From the cell containing the given text, extract its center point as [X, Y] coordinate. 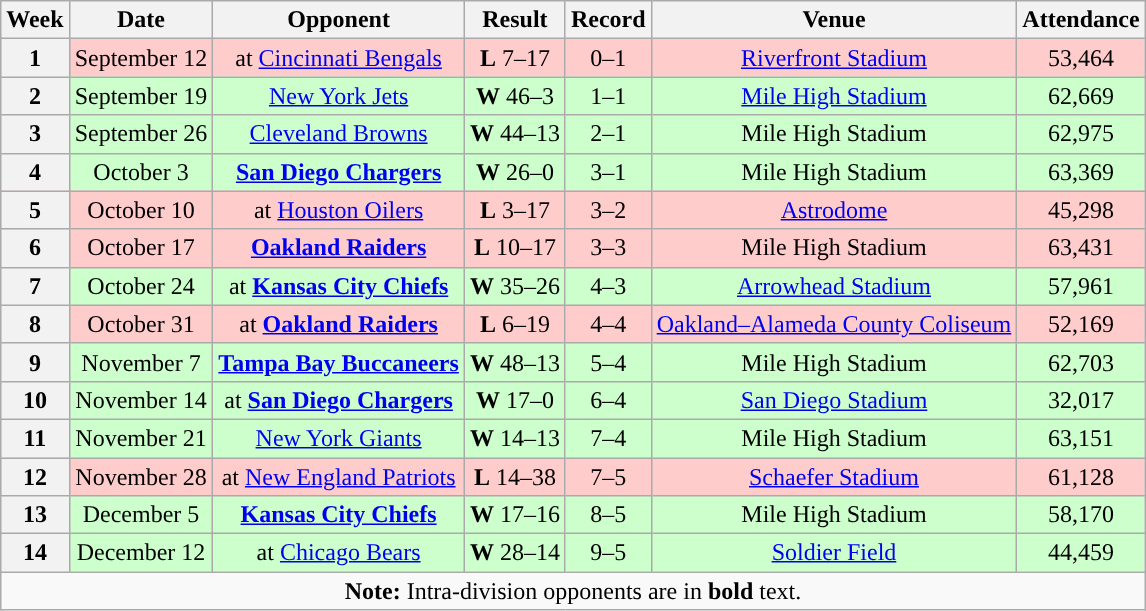
September 12 [141, 58]
13 [35, 515]
63,369 [1081, 172]
November 21 [141, 438]
Week [35, 20]
5 [35, 210]
New York Giants [339, 438]
San Diego Chargers [339, 172]
62,703 [1081, 362]
October 24 [141, 286]
4 [35, 172]
November 14 [141, 400]
53,464 [1081, 58]
W 17–0 [514, 400]
Astrodome [834, 210]
12 [35, 477]
7–5 [608, 477]
at Chicago Bears [339, 553]
at New England Patriots [339, 477]
at Oakland Raiders [339, 324]
Soldier Field [834, 553]
Schaefer Stadium [834, 477]
Opponent [339, 20]
W 28–14 [514, 553]
October 10 [141, 210]
W 14–13 [514, 438]
52,169 [1081, 324]
Oakland Raiders [339, 248]
at Cincinnati Bengals [339, 58]
L 3–17 [514, 210]
October 3 [141, 172]
Arrowhead Stadium [834, 286]
2–1 [608, 134]
58,170 [1081, 515]
November 28 [141, 477]
at Kansas City Chiefs [339, 286]
3 [35, 134]
11 [35, 438]
W 35–26 [514, 286]
Date [141, 20]
62,669 [1081, 96]
7 [35, 286]
Attendance [1081, 20]
L 6–19 [514, 324]
New York Jets [339, 96]
September 19 [141, 96]
L 14–38 [514, 477]
at San Diego Chargers [339, 400]
1 [35, 58]
W 26–0 [514, 172]
W 46–3 [514, 96]
9–5 [608, 553]
57,961 [1081, 286]
45,298 [1081, 210]
Record [608, 20]
December 12 [141, 553]
10 [35, 400]
8–5 [608, 515]
December 5 [141, 515]
October 31 [141, 324]
L 7–17 [514, 58]
September 26 [141, 134]
Kansas City Chiefs [339, 515]
Cleveland Browns [339, 134]
W 48–13 [514, 362]
6 [35, 248]
6–4 [608, 400]
3–2 [608, 210]
October 17 [141, 248]
1–1 [608, 96]
4–4 [608, 324]
3–1 [608, 172]
L 10–17 [514, 248]
63,431 [1081, 248]
5–4 [608, 362]
at Houston Oilers [339, 210]
San Diego Stadium [834, 400]
8 [35, 324]
November 7 [141, 362]
2 [35, 96]
7–4 [608, 438]
14 [35, 553]
W 44–13 [514, 134]
Note: Intra-division opponents are in bold text. [573, 591]
Oakland–Alameda County Coliseum [834, 324]
61,128 [1081, 477]
9 [35, 362]
Result [514, 20]
63,151 [1081, 438]
44,459 [1081, 553]
4–3 [608, 286]
3–3 [608, 248]
Venue [834, 20]
0–1 [608, 58]
62,975 [1081, 134]
W 17–16 [514, 515]
Tampa Bay Buccaneers [339, 362]
Riverfront Stadium [834, 58]
32,017 [1081, 400]
